Detect which cell encompasses the target text, then output its [x, y] center coordinate. 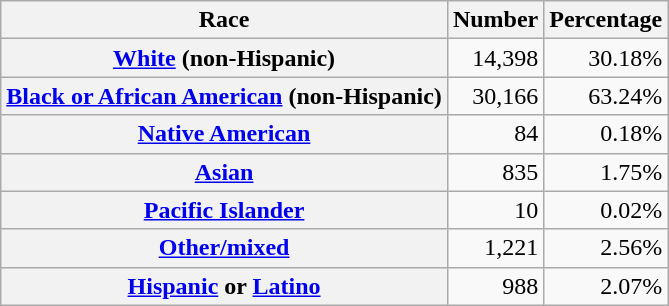
0.02% [606, 210]
Native American [224, 134]
White (non-Hispanic) [224, 58]
30.18% [606, 58]
835 [495, 172]
Number [495, 20]
Percentage [606, 20]
0.18% [606, 134]
988 [495, 286]
14,398 [495, 58]
30,166 [495, 96]
Other/mixed [224, 248]
1,221 [495, 248]
63.24% [606, 96]
Hispanic or Latino [224, 286]
2.56% [606, 248]
Pacific Islander [224, 210]
2.07% [606, 286]
1.75% [606, 172]
84 [495, 134]
Black or African American (non-Hispanic) [224, 96]
Asian [224, 172]
10 [495, 210]
Race [224, 20]
